For the text-containing cell, return its midpoint in (x, y) coordinate format. 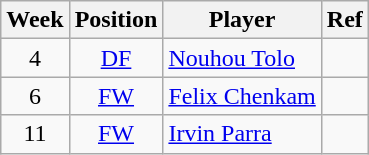
Nouhou Tolo (242, 58)
11 (35, 134)
Felix Chenkam (242, 96)
Irvin Parra (242, 134)
4 (35, 58)
Week (35, 20)
Ref (344, 20)
DF (116, 58)
Position (116, 20)
Player (242, 20)
6 (35, 96)
